Scan for the cell matching the given text and deliver its [x, y] coordinate at center. 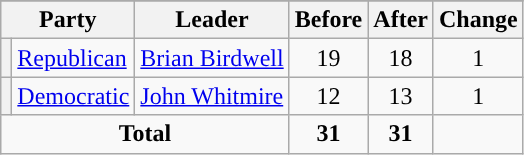
John Whitmire [212, 96]
13 [401, 96]
Democratic [74, 96]
After [401, 20]
Before [328, 20]
18 [401, 58]
Change [478, 20]
Brian Birdwell [212, 58]
Party [68, 20]
Leader [212, 20]
Total [145, 134]
19 [328, 58]
Republican [74, 58]
12 [328, 96]
